Find where the given text appears and provide that cell's center as [x, y] coordinate. 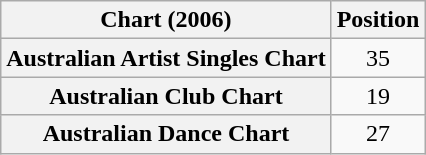
35 [378, 58]
Australian Dance Chart [166, 134]
Position [378, 20]
Chart (2006) [166, 20]
Australian Club Chart [166, 96]
Australian Artist Singles Chart [166, 58]
27 [378, 134]
19 [378, 96]
